Scan for the cell matching the given text and deliver its (x, y) coordinate at center. 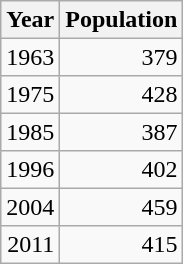
459 (122, 206)
428 (122, 94)
1996 (30, 170)
1963 (30, 56)
2011 (30, 244)
415 (122, 244)
Year (30, 20)
387 (122, 132)
Population (122, 20)
1985 (30, 132)
402 (122, 170)
2004 (30, 206)
1975 (30, 94)
379 (122, 56)
